Scan for the cell matching the given text and deliver its [X, Y] coordinate at center. 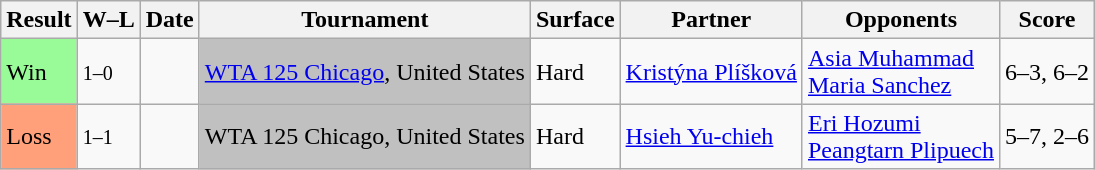
Surface [575, 20]
6–3, 6–2 [1046, 72]
1–1 [108, 136]
Date [170, 20]
Tournament [364, 20]
Opponents [900, 20]
Hsieh Yu-chieh [711, 136]
Eri Hozumi Peangtarn Plipuech [900, 136]
Kristýna Plíšková [711, 72]
Partner [711, 20]
W–L [108, 20]
Score [1046, 20]
1–0 [108, 72]
5–7, 2–6 [1046, 136]
Asia Muhammad Maria Sanchez [900, 72]
Loss [39, 136]
Result [39, 20]
Win [39, 72]
